Capture the cell that displays the provided text and extract its [X, Y] central coordinate. 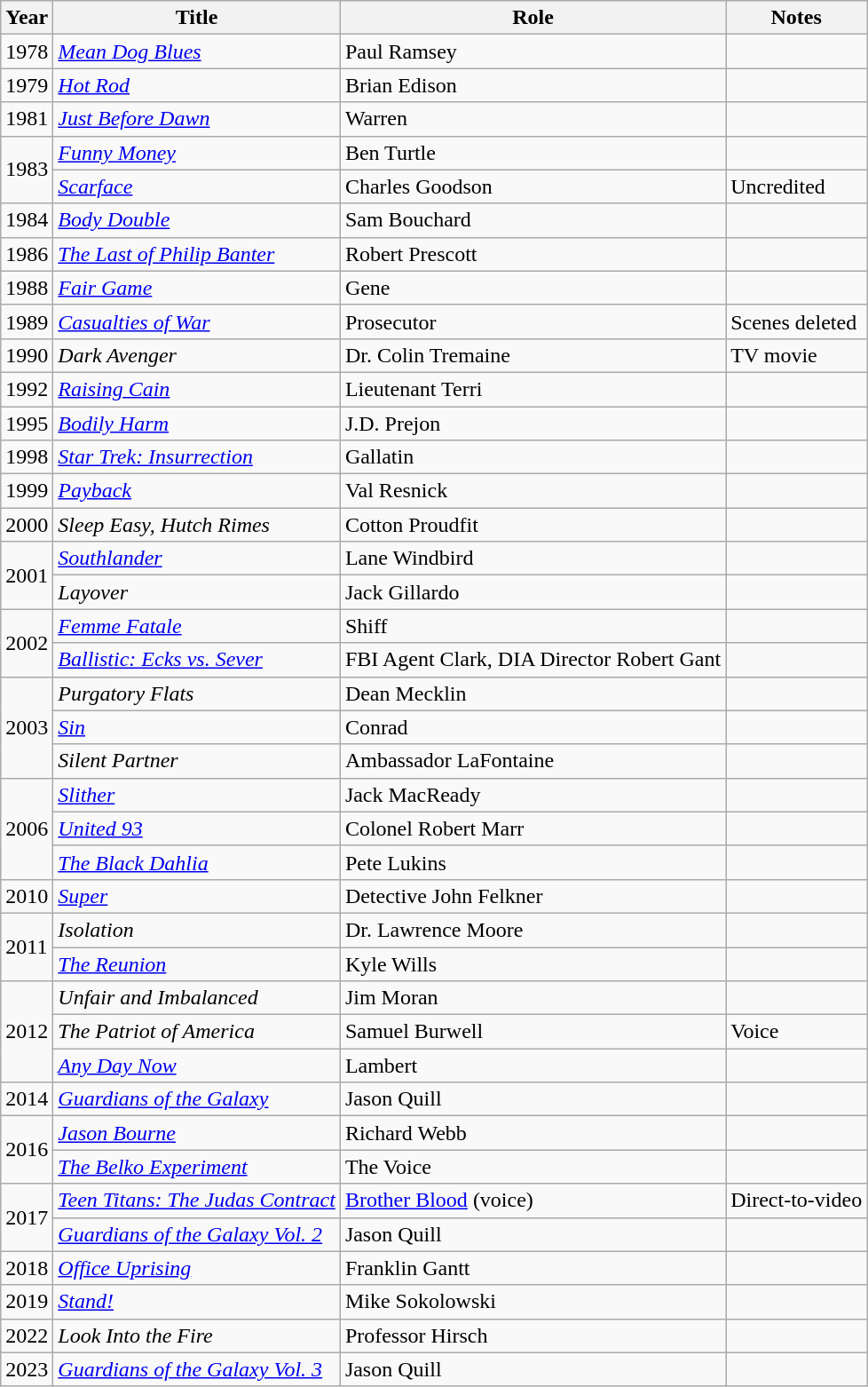
Robert Prescott [533, 254]
The Reunion [197, 963]
Teen Titans: The Judas Contract [197, 1201]
Raising Cain [197, 389]
2012 [27, 1032]
Direct-to-video [797, 1201]
Gallatin [533, 457]
Prosecutor [533, 321]
Unfair and Imbalanced [197, 998]
Casualties of War [197, 321]
Year [27, 18]
2023 [27, 1369]
2001 [27, 575]
TV movie [797, 355]
Cotton Proudfit [533, 525]
Body Double [197, 220]
1988 [27, 288]
Pete Lukins [533, 862]
Jason Bourne [197, 1133]
1986 [27, 254]
1998 [27, 457]
1984 [27, 220]
Payback [197, 491]
Lambert [533, 1066]
Jack MacReady [533, 795]
2014 [27, 1099]
Uncredited [797, 186]
1978 [27, 52]
Gene [533, 288]
Warren [533, 119]
Val Resnick [533, 491]
Notes [797, 18]
Femme Fatale [197, 626]
2017 [27, 1217]
FBI Agent Clark, DIA Director Robert Gant [533, 660]
Conrad [533, 727]
Colonel Robert Marr [533, 828]
Bodily Harm [197, 424]
Dr. Lawrence Moore [533, 930]
Sam Bouchard [533, 220]
The Voice [533, 1167]
Any Day Now [197, 1066]
Scarface [197, 186]
Silent Partner [197, 761]
1999 [27, 491]
Guardians of the Galaxy [197, 1099]
1981 [27, 119]
2011 [27, 947]
2000 [27, 525]
Lane Windbird [533, 559]
Star Trek: Insurrection [197, 457]
2016 [27, 1150]
Super [197, 896]
2002 [27, 643]
Richard Webb [533, 1133]
Shiff [533, 626]
Brother Blood (voice) [533, 1201]
Isolation [197, 930]
1990 [27, 355]
Dr. Colin Tremaine [533, 355]
Just Before Dawn [197, 119]
Detective John Felkner [533, 896]
Ballistic: Ecks vs. Sever [197, 660]
Ambassador LaFontaine [533, 761]
The Belko Experiment [197, 1167]
J.D. Prejon [533, 424]
Fair Game [197, 288]
Funny Money [197, 153]
Professor Hirsch [533, 1335]
Guardians of the Galaxy Vol. 2 [197, 1234]
1979 [27, 85]
Layover [197, 592]
2018 [27, 1268]
Southlander [197, 559]
2019 [27, 1302]
Samuel Burwell [533, 1032]
Sin [197, 727]
Guardians of the Galaxy Vol. 3 [197, 1369]
United 93 [197, 828]
1989 [27, 321]
Voice [797, 1032]
Ben Turtle [533, 153]
Dark Avenger [197, 355]
1995 [27, 424]
Lieutenant Terri [533, 389]
Paul Ramsey [533, 52]
Office Uprising [197, 1268]
Brian Edison [533, 85]
Sleep Easy, Hutch Rimes [197, 525]
Jim Moran [533, 998]
Title [197, 18]
Slither [197, 795]
Stand! [197, 1302]
Franklin Gantt [533, 1268]
Look Into the Fire [197, 1335]
Mike Sokolowski [533, 1302]
The Last of Philip Banter [197, 254]
Scenes deleted [797, 321]
Dean Mecklin [533, 693]
Purgatory Flats [197, 693]
1983 [27, 170]
The Patriot of America [197, 1032]
Jack Gillardo [533, 592]
Hot Rod [197, 85]
Charles Goodson [533, 186]
1992 [27, 389]
Role [533, 18]
The Black Dahlia [197, 862]
2022 [27, 1335]
Kyle Wills [533, 963]
Mean Dog Blues [197, 52]
2010 [27, 896]
2006 [27, 828]
2003 [27, 727]
